Return (x, y) of the center of cell containing provided text 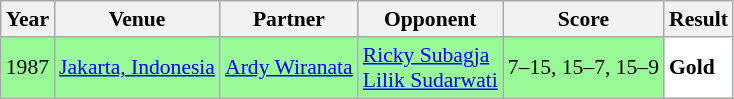
Venue (137, 19)
Opponent (430, 19)
Gold (698, 68)
Ricky Subagja Lilik Sudarwati (430, 68)
7–15, 15–7, 15–9 (584, 68)
Jakarta, Indonesia (137, 68)
Partner (289, 19)
Score (584, 19)
Year (28, 19)
1987 (28, 68)
Ardy Wiranata (289, 68)
Result (698, 19)
